Determine the (X, Y) coordinate at the center of the cell enclosing the given text.  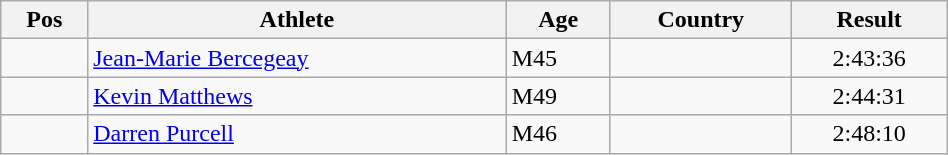
Age (558, 20)
Country (700, 20)
M45 (558, 58)
Jean-Marie Bercegeay (297, 58)
2:44:31 (869, 96)
2:48:10 (869, 134)
Darren Purcell (297, 134)
Result (869, 20)
Pos (44, 20)
M46 (558, 134)
2:43:36 (869, 58)
M49 (558, 96)
Kevin Matthews (297, 96)
Athlete (297, 20)
